Identify which cell holds the provided text, then report its (x, y) central coordinate. 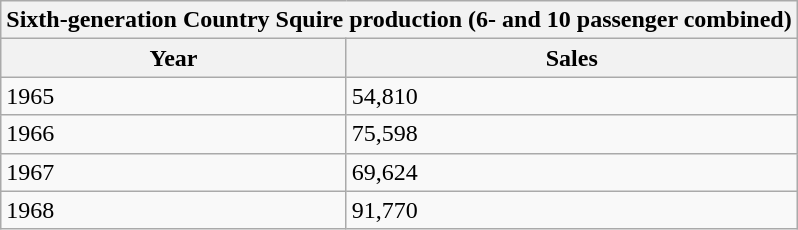
1968 (174, 210)
1966 (174, 134)
91,770 (572, 210)
Sales (572, 58)
Year (174, 58)
69,624 (572, 172)
75,598 (572, 134)
54,810 (572, 96)
1967 (174, 172)
1965 (174, 96)
Sixth-generation Country Squire production (6- and 10 passenger combined) (399, 20)
